Capture the cell that displays the provided text and extract its [X, Y] central coordinate. 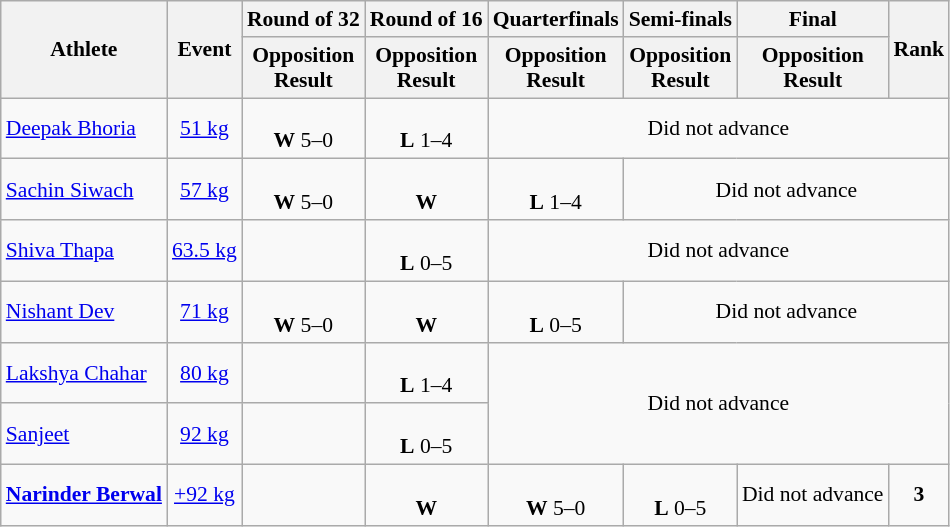
63.5 kg [204, 250]
Round of 16 [426, 19]
Sachin Siwach [84, 190]
92 kg [204, 434]
Shiva Thapa [84, 250]
Final [813, 19]
71 kg [204, 312]
Narinder Berwal [84, 496]
57 kg [204, 190]
80 kg [204, 372]
+92 kg [204, 496]
Rank [920, 50]
Event [204, 50]
Sanjeet [84, 434]
Quarterfinals [556, 19]
3 [920, 496]
Deepak Bhoria [84, 128]
Lakshya Chahar [84, 372]
51 kg [204, 128]
Round of 32 [304, 19]
Athlete [84, 50]
Semi-finals [680, 19]
Nishant Dev [84, 312]
